Scan for the cell matching the given text and deliver its (x, y) coordinate at center. 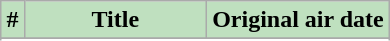
Title (116, 20)
# (12, 20)
Original air date (298, 20)
